For the text-containing cell, return its midpoint in [x, y] coordinate format. 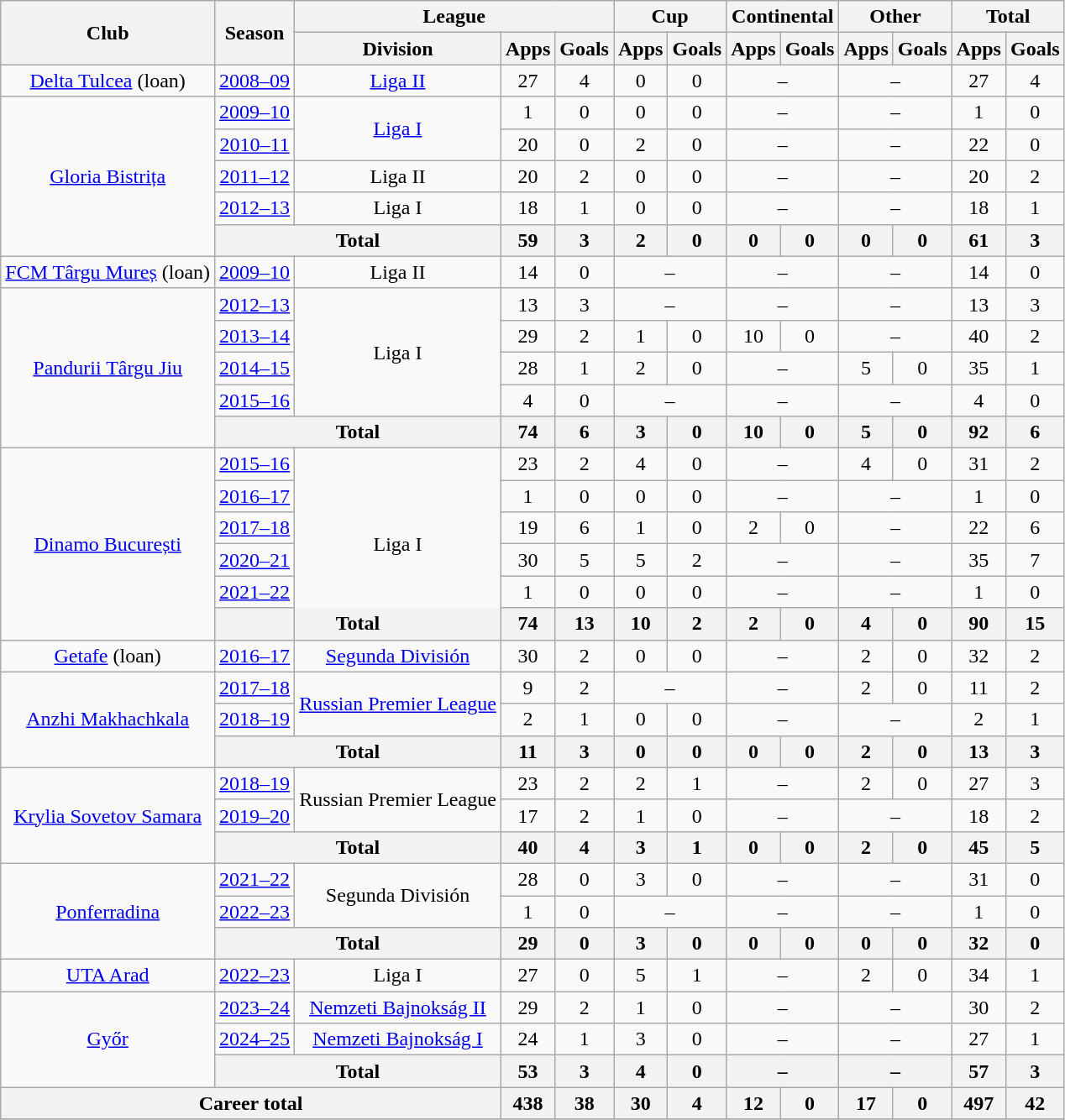
Season [255, 33]
2020–21 [255, 560]
438 [527, 1103]
59 [527, 240]
24 [527, 1039]
42 [1035, 1103]
34 [978, 976]
Other [895, 17]
Gloria Bistrița [108, 176]
90 [978, 624]
League [454, 17]
Nemzeti Bajnokság II [398, 1007]
Division [398, 49]
Career total [251, 1103]
2019–20 [255, 815]
19 [527, 528]
497 [978, 1103]
7 [1035, 560]
38 [585, 1103]
Continental [783, 17]
Delta Tulcea (loan) [108, 81]
2010–11 [255, 144]
2013–14 [255, 336]
2024–25 [255, 1039]
Ponferradina [108, 911]
12 [753, 1103]
Nemzeti Bajnokság I [398, 1039]
9 [527, 688]
61 [978, 240]
53 [527, 1071]
FCM Târgu Mureș (loan) [108, 272]
Club [108, 33]
Pandurii Târgu Jiu [108, 368]
2023–24 [255, 1007]
Anzhi Makhachkala [108, 720]
Dinamo București [108, 544]
15 [1035, 624]
Győr [108, 1039]
Getafe (loan) [108, 656]
Cup [669, 17]
2014–15 [255, 368]
45 [978, 847]
2008–09 [255, 81]
92 [978, 432]
2011–12 [255, 176]
Krylia Sovetov Samara [108, 815]
57 [978, 1071]
UTA Arad [108, 976]
